Scan for the cell matching the given text and deliver its [x, y] coordinate at center. 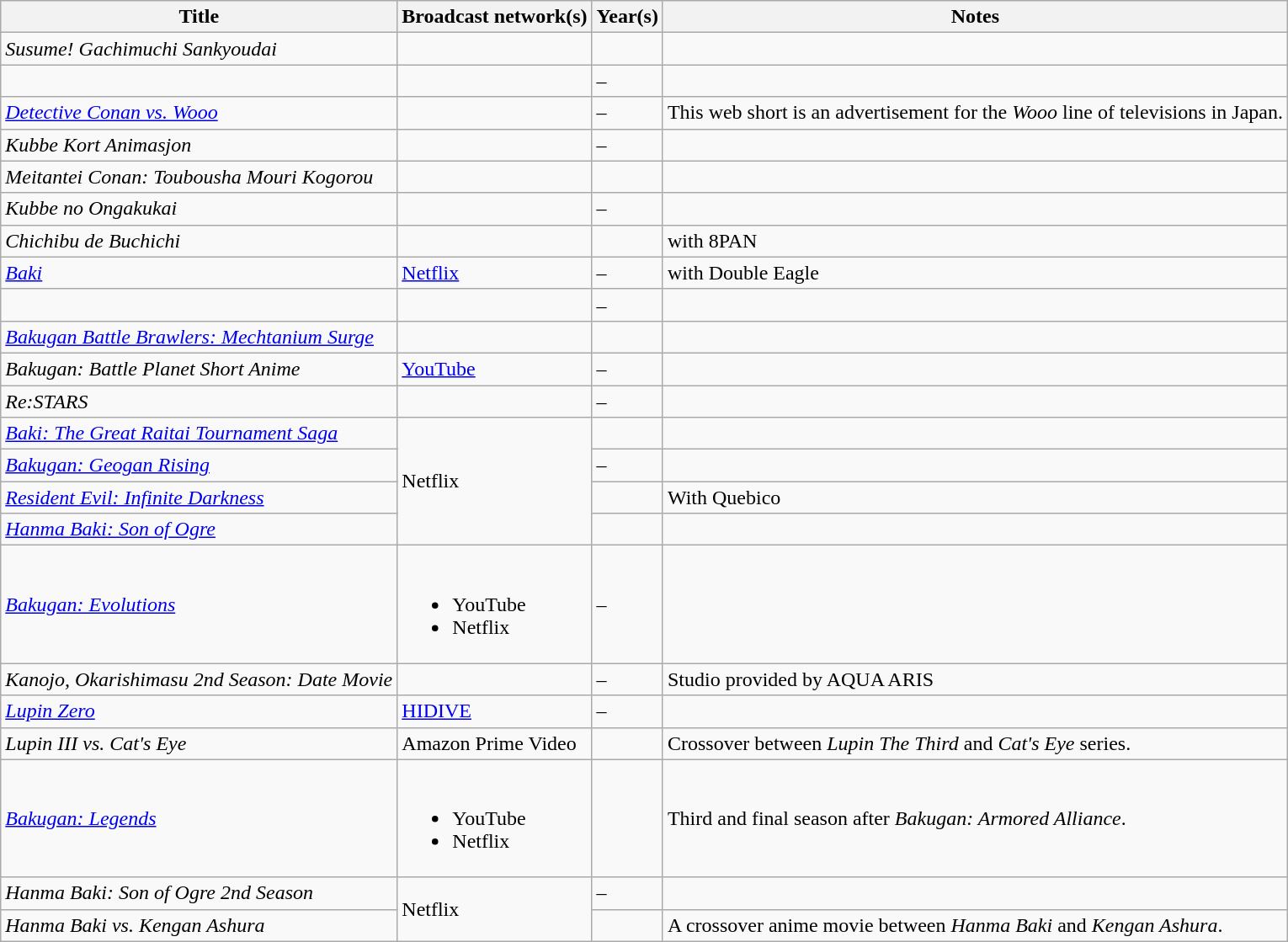
Notes [975, 17]
Studio provided by AQUA ARIS [975, 679]
Meitantei Conan: Toubousha Mouri Kogorou [199, 177]
Title [199, 17]
A crossover anime movie between Hanma Baki and Kengan Ashura. [975, 925]
Lupin III vs. Cat's Eye [199, 743]
Baki [199, 273]
Hanma Baki: Son of Ogre 2nd Season [199, 893]
Baki: The Great Raitai Tournament Saga [199, 434]
Bakugan Battle Brawlers: Mechtanium Surge [199, 337]
Re:STARS [199, 402]
This web short is an advertisement for the Wooo line of televisions in Japan. [975, 113]
Hanma Baki vs. Kengan Ashura [199, 925]
Year(s) [627, 17]
Chichibu de Buchichi [199, 241]
Kubbe no Ongakukai [199, 209]
Lupin Zero [199, 711]
with Double Eagle [975, 273]
YouTube [495, 369]
Susume! Gachimuchi Sankyoudai [199, 49]
with 8PAN [975, 241]
Bakugan: Geogan Rising [199, 466]
Bakugan: Battle Planet Short Anime [199, 369]
Resident Evil: Infinite Darkness [199, 498]
HIDIVE [495, 711]
Amazon Prime Video [495, 743]
Third and final season after Bakugan: Armored Alliance. [975, 818]
Bakugan: Evolutions [199, 604]
Crossover between Lupin The Third and Cat's Eye series. [975, 743]
With Quebico [975, 498]
Kubbe Kort Animasjon [199, 145]
Kanojo, Okarishimasu 2nd Season: Date Movie [199, 679]
Bakugan: Legends [199, 818]
Broadcast network(s) [495, 17]
Detective Conan vs. Wooo [199, 113]
Hanma Baki: Son of Ogre [199, 530]
